Determine the [x, y] coordinate at the center of the cell enclosing the given text.  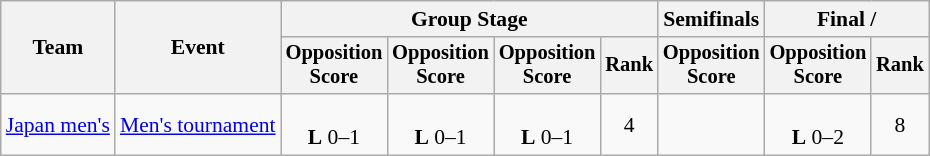
Final / [847, 19]
Group Stage [470, 19]
4 [629, 124]
Men's tournament [198, 124]
Semifinals [712, 19]
Team [58, 48]
Japan men's [58, 124]
8 [900, 124]
Event [198, 48]
L 0–2 [818, 124]
